Extract the [X, Y] coordinate from the center of the cell holding the provided text.  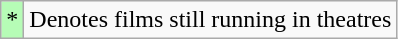
Denotes films still running in theatres [210, 20]
* [12, 20]
